Identify which cell holds the provided text, then report its [X, Y] central coordinate. 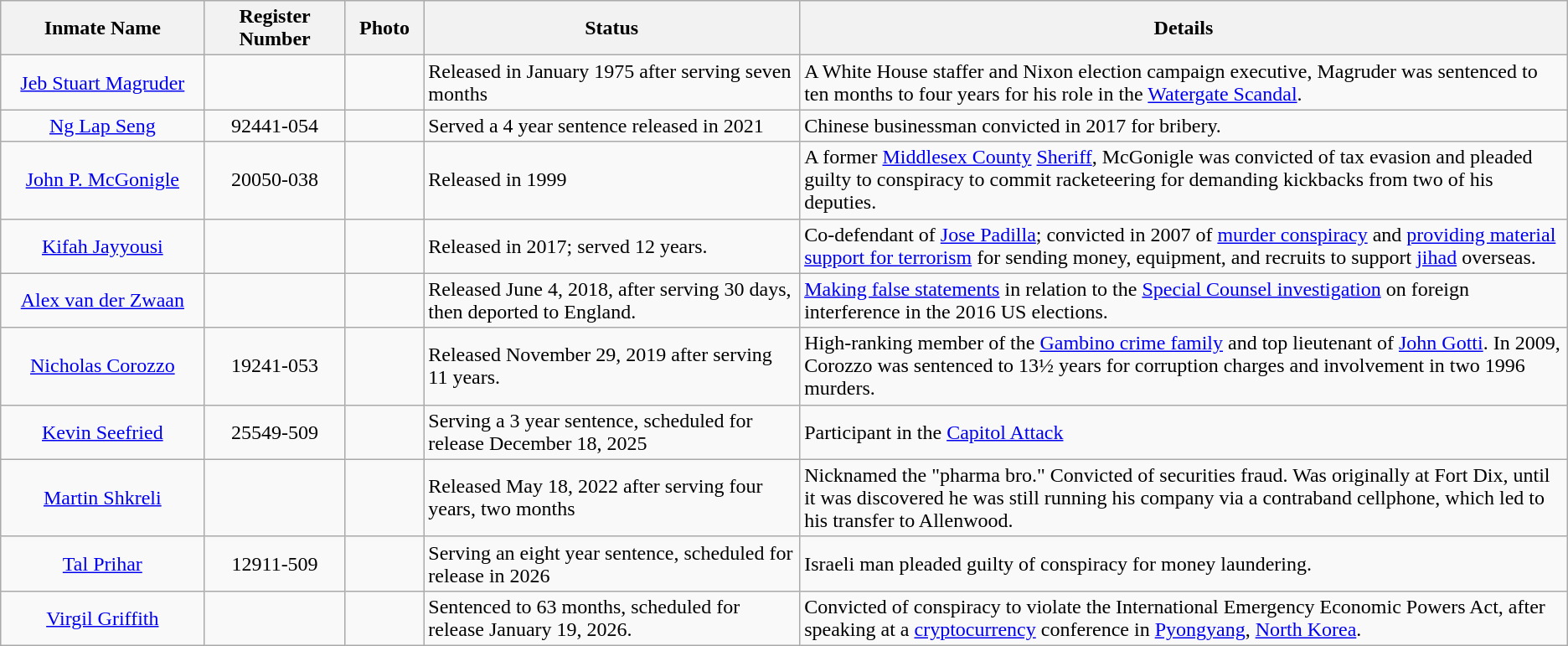
Israeli man pleaded guilty of conspiracy for money laundering. [1184, 563]
Released in January 1975 after serving seven months [611, 82]
Details [1184, 28]
Photo [384, 28]
Released May 18, 2022 after serving four years, two months [611, 498]
Register Number [275, 28]
92441-054 [275, 126]
Nicholas Corozzo [102, 366]
25549-509 [275, 432]
Ng Lap Seng [102, 126]
Virgil Griffith [102, 618]
Serving an eight year sentence, scheduled for release in 2026 [611, 563]
Released November 29, 2019 after serving 11 years. [611, 366]
12911-509 [275, 563]
Making false statements in relation to the Special Counsel investigation on foreign interference in the 2016 US elections. [1184, 300]
Released in 1999 [611, 180]
Released in 2017; served 12 years. [611, 246]
Status [611, 28]
Inmate Name [102, 28]
Chinese businessman convicted in 2017 for bribery. [1184, 126]
19241-053 [275, 366]
Jeb Stuart Magruder [102, 82]
Released June 4, 2018, after serving 30 days, then deported to England. [611, 300]
Tal Prihar [102, 563]
Kifah Jayyousi [102, 246]
Alex van der Zwaan [102, 300]
Serving a 3 year sentence, scheduled for release December 18, 2025 [611, 432]
Kevin Seefried [102, 432]
John P. McGonigle [102, 180]
Participant in the Capitol Attack [1184, 432]
Served a 4 year sentence released in 2021 [611, 126]
20050-038 [275, 180]
Martin Shkreli [102, 498]
Sentenced to 63 months, scheduled for release January 19, 2026. [611, 618]
